Pinpoint the cell where the given text exists, returning its (x, y) midpoint coordinate. 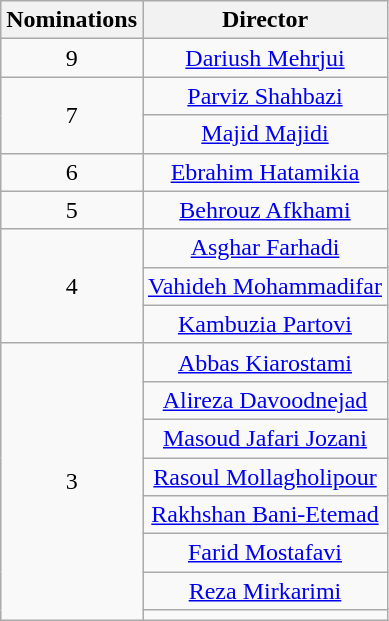
Vahideh Mohammadifar (264, 286)
Ebrahim Hatamikia (264, 172)
6 (72, 172)
5 (72, 210)
Alireza Davoodnejad (264, 400)
9 (72, 58)
Kambuzia Partovi (264, 324)
4 (72, 286)
Asghar Farhadi (264, 248)
Nominations (72, 20)
Rakhshan Bani-Etemad (264, 515)
Rasoul Mollagholipour (264, 477)
7 (72, 115)
Abbas Kiarostami (264, 362)
Farid Mostafavi (264, 553)
Dariush Mehrjui (264, 58)
Reza Mirkarimi (264, 591)
3 (72, 482)
Parviz Shahbazi (264, 96)
Masoud Jafari Jozani (264, 438)
Majid Majidi (264, 134)
Behrouz Afkhami (264, 210)
Director (264, 20)
